Capture the cell that displays the provided text and extract its (X, Y) central coordinate. 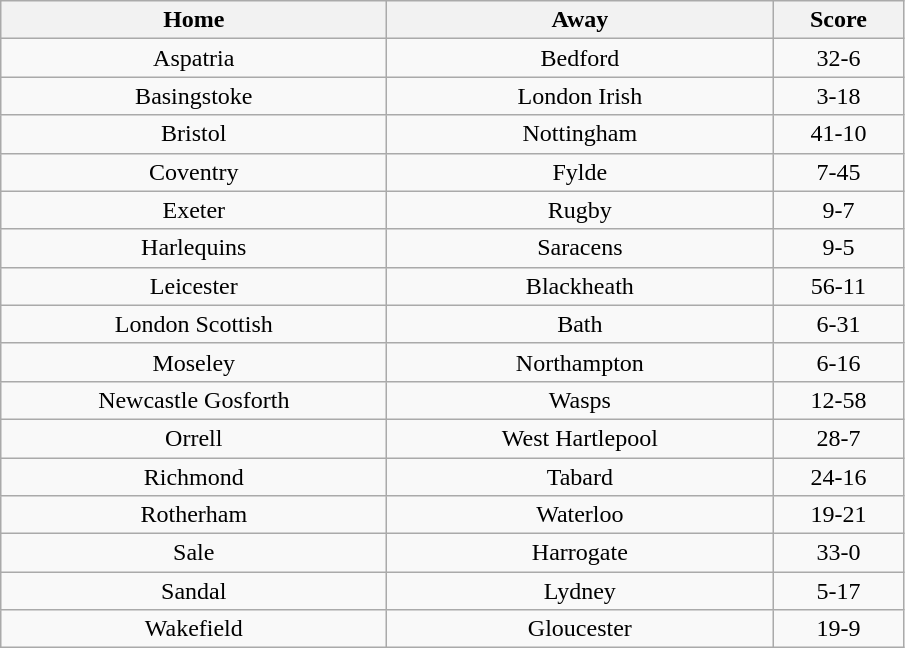
Wakefield (194, 629)
56-11 (838, 286)
9-5 (838, 248)
Coventry (194, 172)
33-0 (838, 553)
28-7 (838, 438)
Nottingham (580, 134)
Harlequins (194, 248)
Gloucester (580, 629)
Rotherham (194, 515)
Tabard (580, 477)
Rugby (580, 210)
Basingstoke (194, 96)
Waterloo (580, 515)
Fylde (580, 172)
Score (838, 20)
6-31 (838, 324)
Home (194, 20)
19-9 (838, 629)
Lydney (580, 591)
Exeter (194, 210)
7-45 (838, 172)
32-6 (838, 58)
Leicester (194, 286)
Northampton (580, 362)
3-18 (838, 96)
5-17 (838, 591)
Moseley (194, 362)
Saracens (580, 248)
Sandal (194, 591)
London Scottish (194, 324)
Away (580, 20)
Bristol (194, 134)
9-7 (838, 210)
6-16 (838, 362)
12-58 (838, 400)
Newcastle Gosforth (194, 400)
West Hartlepool (580, 438)
41-10 (838, 134)
Blackheath (580, 286)
Richmond (194, 477)
Sale (194, 553)
Bedford (580, 58)
Aspatria (194, 58)
Orrell (194, 438)
Wasps (580, 400)
Bath (580, 324)
19-21 (838, 515)
London Irish (580, 96)
24-16 (838, 477)
Harrogate (580, 553)
